Capture the cell that displays the provided text and extract its [X, Y] central coordinate. 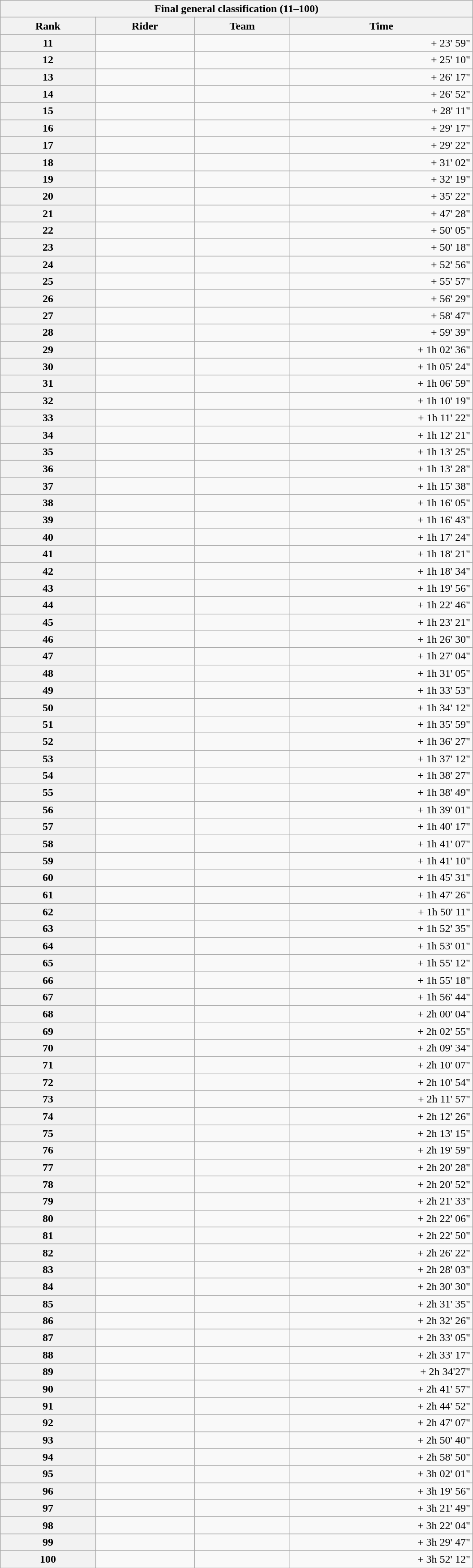
Final general classification (11–100) [236, 9]
87 [48, 1338]
20 [48, 196]
+ 2h 31' 35" [382, 1304]
+ 1h 16' 43" [382, 520]
78 [48, 1184]
33 [48, 418]
+ 1h 26' 30" [382, 639]
36 [48, 469]
+ 31' 02" [382, 162]
+ 1h 18' 34" [382, 571]
+ 1h 06' 59" [382, 384]
+ 58' 47" [382, 316]
+ 2h 10' 07" [382, 1065]
+ 1h 18' 21" [382, 554]
+ 52' 56" [382, 265]
11 [48, 43]
21 [48, 214]
+ 1h 10' 19" [382, 401]
44 [48, 605]
76 [48, 1150]
13 [48, 77]
41 [48, 554]
+ 1h 47' 26" [382, 895]
+ 2h 50' 40" [382, 1440]
+ 47' 28" [382, 214]
27 [48, 316]
+ 1h 02' 36" [382, 350]
+ 2h 34'27" [382, 1372]
+ 2h 19' 59" [382, 1150]
29 [48, 350]
63 [48, 929]
+ 1h 35' 59" [382, 724]
+ 2h 47' 07" [382, 1423]
19 [48, 179]
40 [48, 537]
57 [48, 827]
+ 2h 20' 52" [382, 1184]
+ 2h 20' 28" [382, 1167]
+ 1h 56' 44" [382, 997]
52 [48, 741]
+ 2h 22' 50" [382, 1235]
34 [48, 435]
+ 59' 39" [382, 333]
+ 1h 55' 18" [382, 980]
39 [48, 520]
Rider [145, 26]
+ 1h 11' 22" [382, 418]
+ 1h 53' 01" [382, 946]
23 [48, 248]
31 [48, 384]
+ 56' 29" [382, 299]
14 [48, 94]
+ 1h 33' 53" [382, 690]
+ 2h 11' 57" [382, 1099]
89 [48, 1372]
+ 50' 05" [382, 231]
+ 1h 05' 24" [382, 367]
+ 1h 52' 35" [382, 929]
54 [48, 776]
+ 1h 34' 12" [382, 707]
+ 2h 26' 22" [382, 1252]
+ 35' 22" [382, 196]
+ 2h 22' 06" [382, 1218]
+ 2h 44' 52" [382, 1406]
22 [48, 231]
+ 1h 19' 56" [382, 588]
+ 1h 17' 24" [382, 537]
88 [48, 1355]
71 [48, 1065]
+ 26' 17" [382, 77]
79 [48, 1201]
82 [48, 1252]
+ 1h 12' 21" [382, 435]
+ 1h 15' 38" [382, 486]
+ 2h 02' 55" [382, 1031]
+ 29' 22" [382, 145]
+ 1h 40' 17" [382, 827]
+ 1h 39' 01" [382, 810]
Rank [48, 26]
+ 1h 37' 12" [382, 759]
92 [48, 1423]
+ 3h 29' 47" [382, 1542]
55 [48, 793]
18 [48, 162]
+ 2h 41' 57" [382, 1389]
+ 1h 45' 31" [382, 878]
38 [48, 503]
+ 2h 21' 33" [382, 1201]
24 [48, 265]
37 [48, 486]
70 [48, 1048]
80 [48, 1218]
93 [48, 1440]
+ 2h 33' 05" [382, 1338]
83 [48, 1269]
+ 2h 12' 26" [382, 1116]
85 [48, 1304]
47 [48, 656]
58 [48, 844]
+ 1h 13' 28" [382, 469]
90 [48, 1389]
81 [48, 1235]
75 [48, 1133]
84 [48, 1286]
+ 1h 13' 25" [382, 452]
62 [48, 912]
100 [48, 1559]
+ 3h 21' 49" [382, 1508]
96 [48, 1491]
+ 1h 31' 05" [382, 673]
Time [382, 26]
67 [48, 997]
+ 2h 09' 34" [382, 1048]
77 [48, 1167]
+ 28' 11" [382, 111]
61 [48, 895]
30 [48, 367]
17 [48, 145]
+ 1h 36' 27" [382, 741]
45 [48, 622]
59 [48, 861]
46 [48, 639]
28 [48, 333]
68 [48, 1014]
48 [48, 673]
26 [48, 299]
+ 26' 52" [382, 94]
69 [48, 1031]
+ 29' 17" [382, 128]
95 [48, 1474]
+ 1h 27' 04" [382, 656]
+ 55' 57" [382, 282]
+ 1h 16' 05" [382, 503]
+ 2h 13' 15" [382, 1133]
94 [48, 1457]
+ 1h 38' 27" [382, 776]
86 [48, 1321]
25 [48, 282]
43 [48, 588]
15 [48, 111]
+ 3h 02' 01" [382, 1474]
56 [48, 810]
73 [48, 1099]
+ 2h 58' 50" [382, 1457]
+ 2h 28' 03" [382, 1269]
65 [48, 963]
98 [48, 1525]
+ 1h 41' 07" [382, 844]
+ 1h 38' 49" [382, 793]
51 [48, 724]
+ 1h 55' 12" [382, 963]
+ 2h 10' 54" [382, 1082]
+ 2h 32' 26" [382, 1321]
53 [48, 759]
35 [48, 452]
64 [48, 946]
97 [48, 1508]
91 [48, 1406]
+ 25' 10" [382, 60]
66 [48, 980]
+ 3h 19' 56" [382, 1491]
+ 2h 00' 04" [382, 1014]
60 [48, 878]
32 [48, 401]
50 [48, 707]
+ 23' 59" [382, 43]
+ 3h 52' 12" [382, 1559]
74 [48, 1116]
+ 50' 18" [382, 248]
+ 1h 41' 10" [382, 861]
+ 32' 19" [382, 179]
+ 1h 22' 46" [382, 605]
Team [242, 26]
+ 2h 33' 17" [382, 1355]
+ 1h 23' 21" [382, 622]
16 [48, 128]
12 [48, 60]
+ 1h 50' 11" [382, 912]
+ 2h 30' 30" [382, 1286]
42 [48, 571]
+ 3h 22' 04" [382, 1525]
72 [48, 1082]
99 [48, 1542]
49 [48, 690]
